From the cell containing the given text, extract its center point as [X, Y] coordinate. 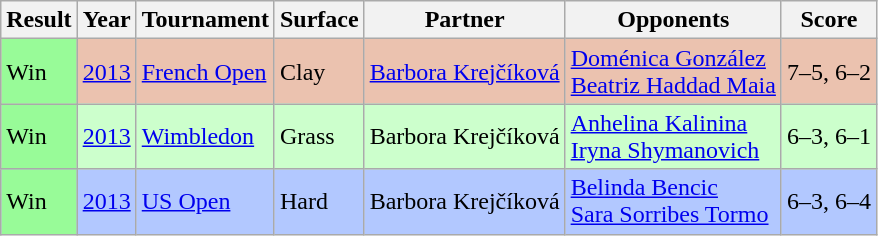
Belinda Bencic Sara Sorribes Tormo [673, 202]
Doménica González Beatriz Haddad Maia [673, 72]
Opponents [673, 20]
7–5, 6–2 [828, 72]
Surface [319, 20]
Anhelina Kalinina Iryna Shymanovich [673, 136]
Grass [319, 136]
6–3, 6–4 [828, 202]
Result [39, 20]
Score [828, 20]
Partner [464, 20]
French Open [205, 72]
Wimbledon [205, 136]
6–3, 6–1 [828, 136]
US Open [205, 202]
Clay [319, 72]
Tournament [205, 20]
Year [106, 20]
Hard [319, 202]
